Detect which cell encompasses the target text, then output its [X, Y] center coordinate. 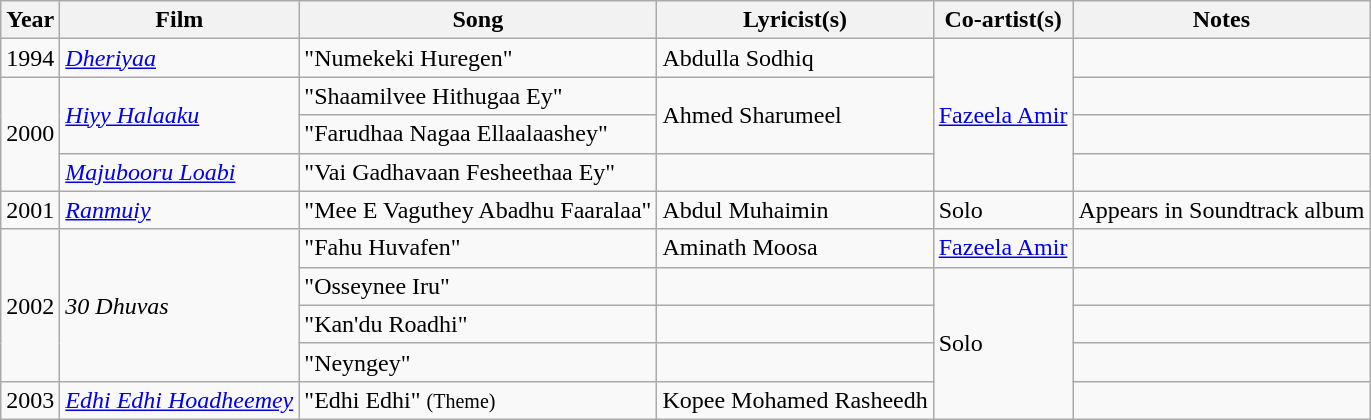
"Shaamilvee Hithugaa Ey" [478, 96]
Appears in Soundtrack album [1222, 210]
Edhi Edhi Hoadheemey [180, 400]
1994 [30, 58]
Lyricist(s) [795, 20]
"Vai Gadhavaan Fesheethaa Ey" [478, 172]
30 Dhuvas [180, 305]
"Neyngey" [478, 362]
"Numekeki Huregen" [478, 58]
Song [478, 20]
2002 [30, 305]
Co-artist(s) [1003, 20]
"Edhi Edhi" (Theme) [478, 400]
Notes [1222, 20]
2000 [30, 134]
"Farudhaa Nagaa Ellaalaashey" [478, 134]
"Kan'du Roadhi" [478, 324]
Hiyy Halaaku [180, 115]
Abdul Muhaimin [795, 210]
"Fahu Huvafen" [478, 248]
Aminath Moosa [795, 248]
2001 [30, 210]
Ranmuiy [180, 210]
Year [30, 20]
Dheriyaa [180, 58]
Ahmed Sharumeel [795, 115]
Kopee Mohamed Rasheedh [795, 400]
"Osseynee Iru" [478, 286]
Film [180, 20]
Majubooru Loabi [180, 172]
2003 [30, 400]
Abdulla Sodhiq [795, 58]
"Mee E Vaguthey Abadhu Faaralaa" [478, 210]
